Pinpoint the cell where the given text exists, returning its (x, y) midpoint coordinate. 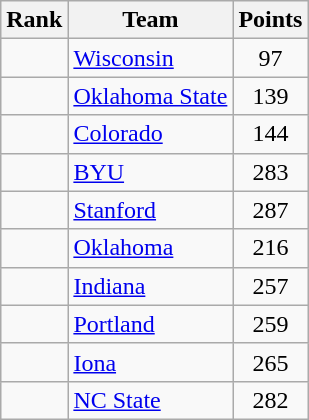
139 (270, 96)
257 (270, 286)
Team (150, 20)
287 (270, 210)
97 (270, 58)
Portland (150, 324)
NC State (150, 400)
265 (270, 362)
282 (270, 400)
Stanford (150, 210)
Indiana (150, 286)
Rank (34, 20)
Iona (150, 362)
Oklahoma State (150, 96)
216 (270, 248)
BYU (150, 172)
283 (270, 172)
Colorado (150, 134)
259 (270, 324)
Oklahoma (150, 248)
Points (270, 20)
144 (270, 134)
Wisconsin (150, 58)
